Scan for the cell matching the given text and deliver its [x, y] coordinate at center. 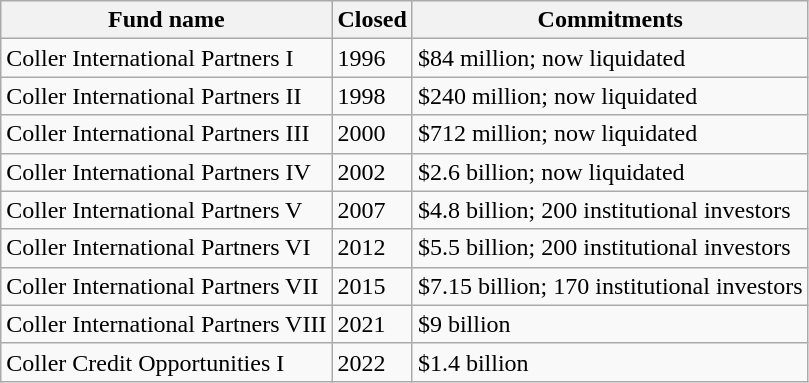
$240 million; now liquidated [610, 96]
$9 billion [610, 324]
1996 [372, 58]
$84 million; now liquidated [610, 58]
2015 [372, 286]
Coller International Partners II [166, 96]
Coller Credit Opportunities I [166, 362]
2007 [372, 210]
$7.15 billion; 170 institutional investors [610, 286]
Fund name [166, 20]
2022 [372, 362]
2002 [372, 172]
2000 [372, 134]
$4.8 billion; 200 institutional investors [610, 210]
Coller International Partners VI [166, 248]
2012 [372, 248]
Coller International Partners V [166, 210]
$2.6 billion; now liquidated [610, 172]
$5.5 billion; 200 institutional investors [610, 248]
2021 [372, 324]
Coller International Partners III [166, 134]
Coller International Partners I [166, 58]
Coller International Partners VII [166, 286]
$712 million; now liquidated [610, 134]
Coller International Partners IV [166, 172]
1998 [372, 96]
Coller International Partners VIII [166, 324]
Commitments [610, 20]
Closed [372, 20]
$1.4 billion [610, 362]
